Search for the cell housing the specified text and yield its (x, y) center coordinate. 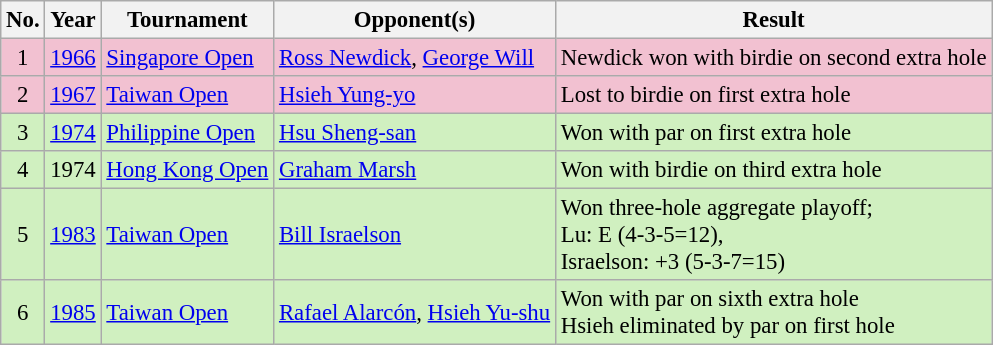
Ross Newdick, George Will (415, 58)
Philippine Open (188, 133)
Year (73, 20)
Newdick won with birdie on second extra hole (773, 58)
1966 (73, 58)
3 (23, 133)
Won with par on first extra hole (773, 133)
1985 (73, 312)
Hsieh Yung-yo (415, 95)
Singapore Open (188, 58)
Tournament (188, 20)
Hong Kong Open (188, 170)
Bill Israelson (415, 235)
2 (23, 95)
Hsu Sheng-san (415, 133)
Won with par on sixth extra holeHsieh eliminated by par on first hole (773, 312)
4 (23, 170)
Graham Marsh (415, 170)
1983 (73, 235)
6 (23, 312)
Rafael Alarcón, Hsieh Yu-shu (415, 312)
Lost to birdie on first extra hole (773, 95)
1 (23, 58)
5 (23, 235)
Result (773, 20)
Won three-hole aggregate playoff;Lu: E (4-3-5=12),Israelson: +3 (5-3-7=15) (773, 235)
Won with birdie on third extra hole (773, 170)
Opponent(s) (415, 20)
No. (23, 20)
1967 (73, 95)
